Return (x, y) of the center of cell containing provided text 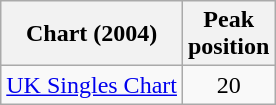
UK Singles Chart (92, 85)
20 (228, 85)
Chart (2004) (92, 34)
Peakposition (228, 34)
